Provide the [X, Y] coordinate of the cell's center where the given text is located.  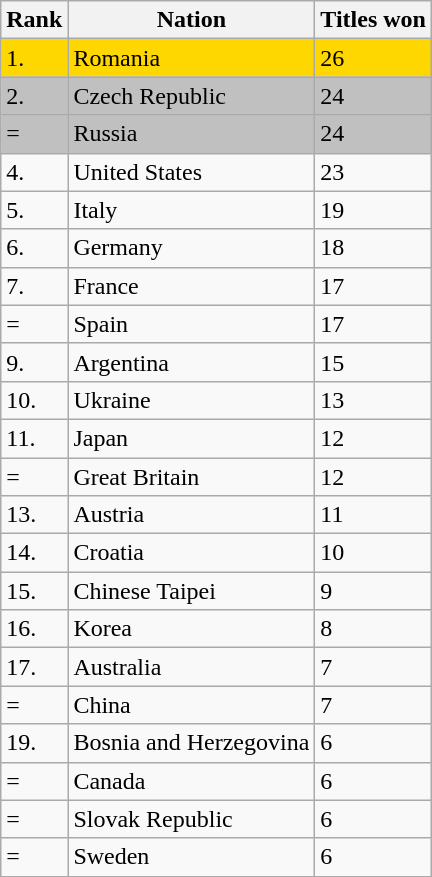
2. [34, 96]
Great Britain [192, 477]
United States [192, 172]
5. [34, 210]
Australia [192, 667]
Japan [192, 438]
9 [374, 591]
9. [34, 362]
Czech Republic [192, 96]
Ukraine [192, 400]
Canada [192, 781]
Argentina [192, 362]
1. [34, 58]
France [192, 286]
Russia [192, 134]
Chinese Taipei [192, 591]
14. [34, 553]
15. [34, 591]
18 [374, 248]
Croatia [192, 553]
6. [34, 248]
13 [374, 400]
Rank [34, 20]
16. [34, 629]
Nation [192, 20]
19 [374, 210]
4. [34, 172]
11. [34, 438]
Italy [192, 210]
Bosnia and Herzegovina [192, 743]
19. [34, 743]
China [192, 705]
Germany [192, 248]
Sweden [192, 857]
11 [374, 515]
26 [374, 58]
8 [374, 629]
17. [34, 667]
Titles won [374, 20]
7. [34, 286]
Romania [192, 58]
23 [374, 172]
13. [34, 515]
Spain [192, 324]
10. [34, 400]
Korea [192, 629]
Austria [192, 515]
15 [374, 362]
Slovak Republic [192, 819]
10 [374, 553]
